Provide the [x, y] coordinate of the cell's center where the given text is located.  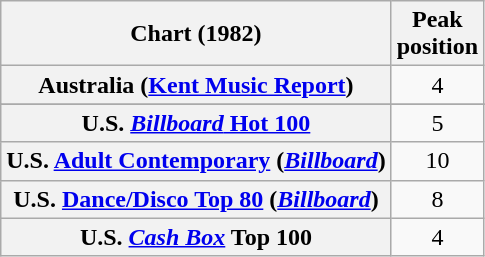
10 [437, 161]
8 [437, 199]
U.S. Cash Box Top 100 [196, 237]
U.S. Dance/Disco Top 80 (Billboard) [196, 199]
Australia (Kent Music Report) [196, 85]
Peakposition [437, 34]
U.S. Adult Contemporary (Billboard) [196, 161]
5 [437, 123]
U.S. Billboard Hot 100 [196, 123]
Chart (1982) [196, 34]
